Find where the given text appears and provide that cell's center as [x, y] coordinate. 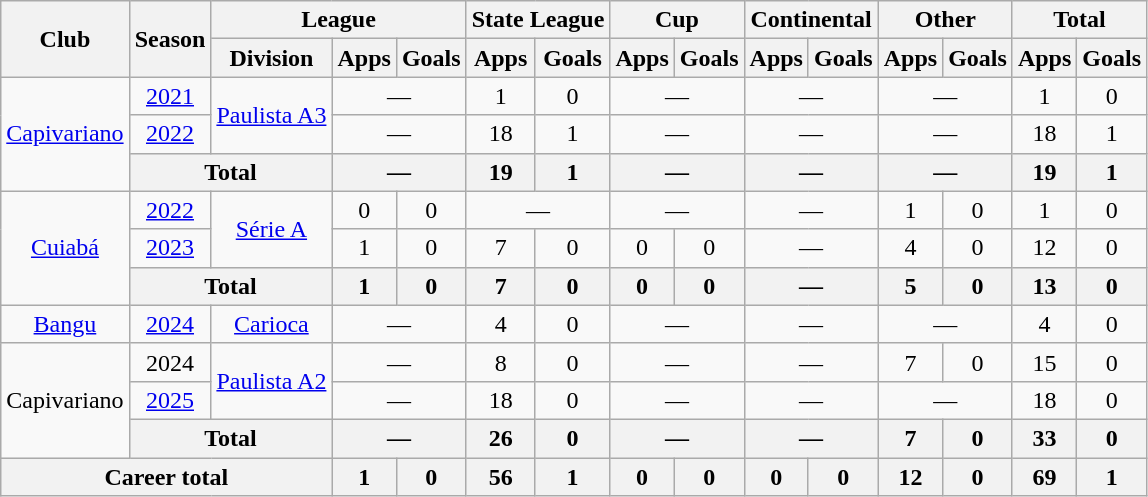
Club [65, 39]
69 [1044, 477]
15 [1044, 362]
Série A [272, 229]
Division [272, 58]
33 [1044, 438]
13 [1044, 286]
56 [500, 477]
Bangu [65, 324]
State League [538, 20]
5 [910, 286]
Career total [166, 477]
2025 [170, 400]
Cuiabá [65, 248]
Cup [677, 20]
2023 [170, 248]
Paulista A3 [272, 115]
8 [500, 362]
Other [945, 20]
26 [500, 438]
Carioca [272, 324]
2021 [170, 96]
League [338, 20]
Paulista A2 [272, 381]
Season [170, 39]
Continental [811, 20]
